Scan for the cell matching the given text and deliver its [x, y] coordinate at center. 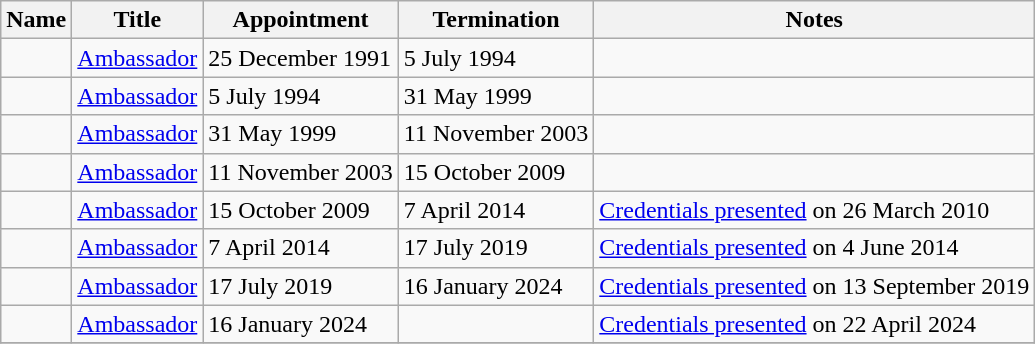
Title [138, 20]
Name [36, 20]
Credentials presented on 26 March 2010 [814, 210]
Termination [496, 20]
25 December 1991 [300, 58]
Credentials presented on 22 April 2024 [814, 324]
Credentials presented on 4 June 2014 [814, 248]
Appointment [300, 20]
Credentials presented on 13 September 2019 [814, 286]
Notes [814, 20]
